Provide the (x, y) coordinate of the cell's center where the given text is located.  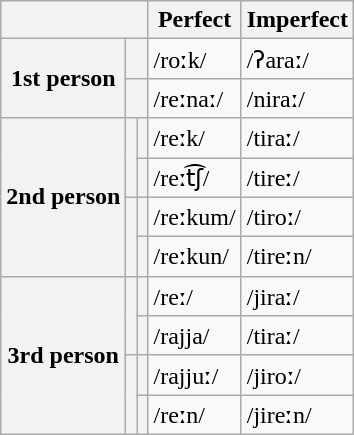
/reːkun/ (194, 257)
2nd person (64, 197)
/rajja/ (194, 336)
/jiroː/ (297, 375)
/reːk/ (194, 138)
/tireːn/ (297, 257)
/reːt͡ʃ/ (194, 178)
/roːk/ (194, 59)
/reːkum/ (194, 217)
/rajjuː/ (194, 375)
Imperfect (297, 20)
/jiraː/ (297, 296)
3rd person (64, 355)
1st person (64, 78)
Perfect (194, 20)
/reːnaː/ (194, 98)
/ʔaraː/ (297, 59)
/jireːn/ (297, 415)
/reːn/ (194, 415)
/reː/ (194, 296)
/niraː/ (297, 98)
/tireː/ (297, 178)
/tiroː/ (297, 217)
